For the text-containing cell, return its midpoint in (X, Y) coordinate format. 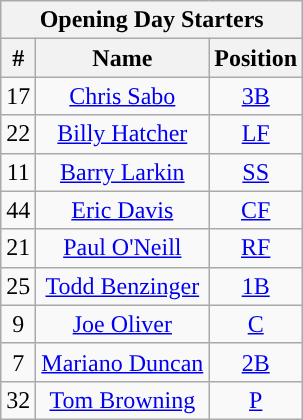
LF (256, 134)
Tom Browning (122, 400)
# (18, 58)
11 (18, 172)
Mariano Duncan (122, 362)
Name (122, 58)
RF (256, 248)
3B (256, 96)
44 (18, 210)
Barry Larkin (122, 172)
Paul O'Neill (122, 248)
P (256, 400)
25 (18, 286)
9 (18, 324)
Opening Day Starters (152, 20)
7 (18, 362)
SS (256, 172)
C (256, 324)
21 (18, 248)
1B (256, 286)
22 (18, 134)
CF (256, 210)
2B (256, 362)
17 (18, 96)
Todd Benzinger (122, 286)
32 (18, 400)
Eric Davis (122, 210)
Position (256, 58)
Chris Sabo (122, 96)
Joe Oliver (122, 324)
Billy Hatcher (122, 134)
